Search for the cell housing the specified text and yield its [x, y] center coordinate. 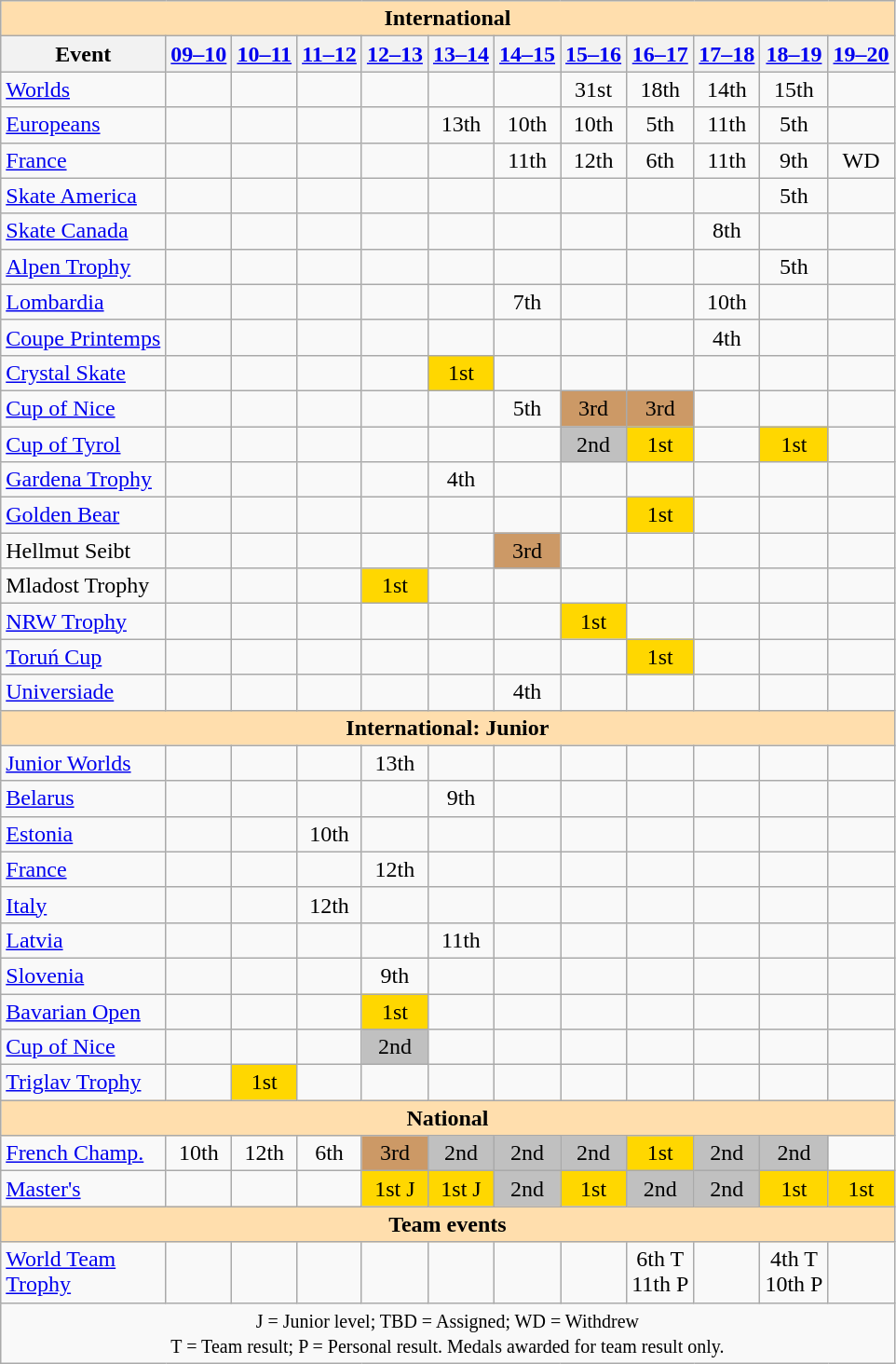
Estonia [84, 834]
Universiade [84, 692]
15th [794, 89]
17–18 [726, 54]
Junior Worlds [84, 763]
14th [726, 89]
Skate America [84, 196]
National [447, 1118]
4th T 10th P [794, 1273]
Toruń Cup [84, 657]
Gardena Trophy [84, 480]
Latvia [84, 940]
Worlds [84, 89]
Team events [447, 1224]
French Champ. [84, 1153]
Mladost Trophy [84, 586]
7th [527, 302]
Coupe Printemps [84, 337]
Bavarian Open [84, 1011]
Golden Bear [84, 515]
19–20 [861, 54]
14–15 [527, 54]
18–19 [794, 54]
Slovenia [84, 975]
Hellmut Seibt [84, 551]
11–12 [330, 54]
Italy [84, 905]
J = Junior level; TBD = Assigned; WD = Withdrew T = Team result; P = Personal result. Medals awarded for team result only. [447, 1332]
12–13 [395, 54]
Event [84, 54]
Master's [84, 1189]
Europeans [84, 125]
Alpen Trophy [84, 266]
Belarus [84, 798]
18th [660, 89]
Triglav Trophy [84, 1083]
World Team Trophy [84, 1273]
6th T 11th P [660, 1273]
15–16 [594, 54]
International [447, 19]
31st [594, 89]
International: Junior [447, 728]
8th [726, 231]
09–10 [199, 54]
Crystal Skate [84, 373]
NRW Trophy [84, 621]
Cup of Tyrol [84, 444]
10–11 [265, 54]
Lombardia [84, 302]
16–17 [660, 54]
Skate Canada [84, 231]
WD [861, 160]
13–14 [460, 54]
